Find where the given text appears and provide that cell's center as (X, Y) coordinate. 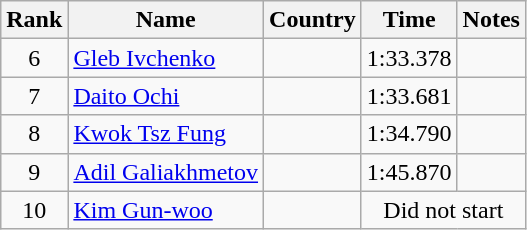
6 (34, 58)
1:45.870 (409, 172)
8 (34, 134)
Did not start (443, 210)
1:33.681 (409, 96)
Kwok Tsz Fung (166, 134)
Adil Galiakhmetov (166, 172)
Name (166, 20)
1:34.790 (409, 134)
Time (409, 20)
7 (34, 96)
Kim Gun-woo (166, 210)
9 (34, 172)
Notes (491, 20)
Gleb Ivchenko (166, 58)
10 (34, 210)
Daito Ochi (166, 96)
Country (313, 20)
1:33.378 (409, 58)
Rank (34, 20)
